Search for the cell housing the specified text and yield its [x, y] center coordinate. 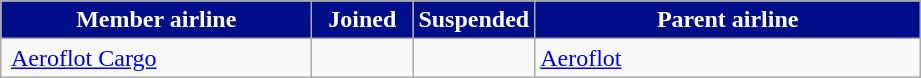
Aeroflot [728, 58]
Joined [362, 20]
Parent airline [728, 20]
Member airline [156, 20]
Suspended [474, 20]
Aeroflot Cargo [156, 58]
